Pinpoint the cell where the given text exists, returning its (x, y) midpoint coordinate. 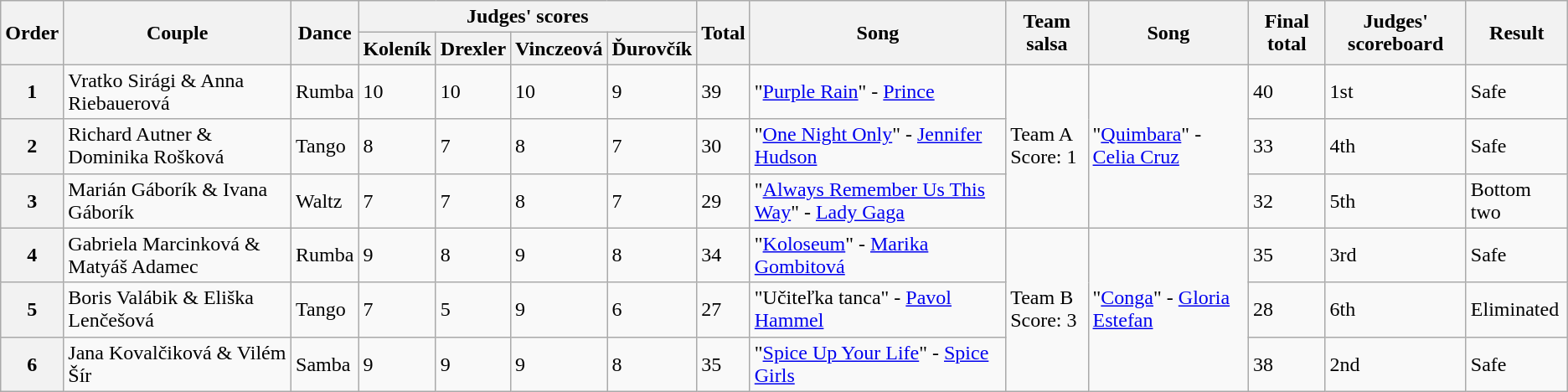
3rd (1395, 255)
Total (724, 33)
32 (1287, 201)
29 (724, 201)
34 (724, 255)
3 (32, 201)
"Spice Up Your Life" - Spice Girls (878, 364)
"Učiteľka tanca" - Pavol Hammel (878, 310)
Team AScore: 1 (1047, 146)
Final total (1287, 33)
Richard Autner & Dominika Rošková (178, 146)
Judges' scoreboard (1395, 33)
"Koloseum" - Marika Gombitová (878, 255)
33 (1287, 146)
Team BScore: 3 (1047, 310)
Koleník (397, 49)
Dance (325, 33)
Gabriela Marcinková & Matyáš Adamec (178, 255)
40 (1287, 92)
"One Night Only" - Jennifer Hudson (878, 146)
Result (1516, 33)
"Conga" - Gloria Estefan (1168, 310)
4th (1395, 146)
Order (32, 33)
6th (1395, 310)
Marián Gáborík & Ivana Gáborík (178, 201)
Samba (325, 364)
Ďurovčík (652, 49)
39 (724, 92)
"Quimbara" - Celia Cruz (1168, 146)
"Purple Rain" - Prince (878, 92)
Vratko Sirági & Anna Riebauerová (178, 92)
Boris Valábik & Eliška Lenčešová (178, 310)
1st (1395, 92)
Eliminated (1516, 310)
Team salsa (1047, 33)
2nd (1395, 364)
2 (32, 146)
Waltz (325, 201)
Couple (178, 33)
4 (32, 255)
Drexler (472, 49)
27 (724, 310)
30 (724, 146)
Jana Kovalčiková & Vilém Šír (178, 364)
Judges' scores (528, 17)
28 (1287, 310)
"Always Remember Us This Way" - Lady Gaga (878, 201)
Bottom two (1516, 201)
1 (32, 92)
Vinczeová (560, 49)
38 (1287, 364)
5th (1395, 201)
